For the text-containing cell, return its midpoint in (X, Y) coordinate format. 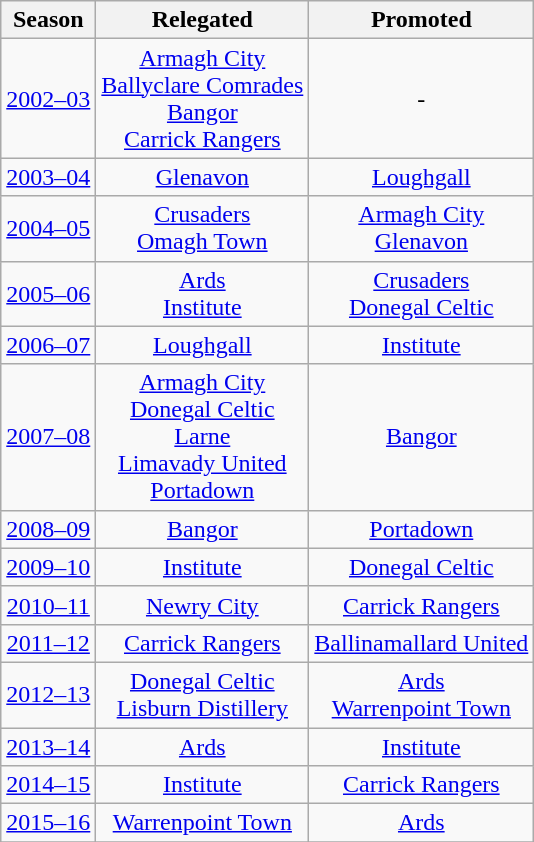
Glenavon (202, 177)
ArdsWarrenpoint Town (422, 694)
Warrenpoint Town (202, 823)
2009–10 (48, 567)
CrusadersOmagh Town (202, 228)
2002–03 (48, 98)
2003–04 (48, 177)
2006–07 (48, 345)
Promoted (422, 20)
2011–12 (48, 643)
Portadown (422, 529)
Ballinamallard United (422, 643)
2014–15 (48, 785)
Newry City (202, 605)
2013–14 (48, 747)
Relegated (202, 20)
2010–11 (48, 605)
Season (48, 20)
Armagh CityGlenavon (422, 228)
Donegal CelticLisburn Distillery (202, 694)
2015–16 (48, 823)
Donegal Celtic (422, 567)
Armagh CityDonegal CelticLarneLimavady UnitedPortadown (202, 437)
Armagh CityBallyclare ComradesBangorCarrick Rangers (202, 98)
2004–05 (48, 228)
CrusadersDonegal Celtic (422, 294)
2012–13 (48, 694)
2008–09 (48, 529)
2007–08 (48, 437)
ArdsInstitute (202, 294)
2005–06 (48, 294)
- (422, 98)
